From the cell containing the given text, extract its center point as [x, y] coordinate. 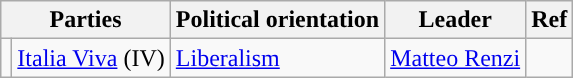
Leader [456, 20]
Liberalism [277, 58]
Matteo Renzi [456, 58]
Italia Viva (IV) [91, 58]
Parties [86, 20]
Ref [550, 20]
Political orientation [277, 20]
